Locate the cell with the specified text and output its [X, Y] center coordinate. 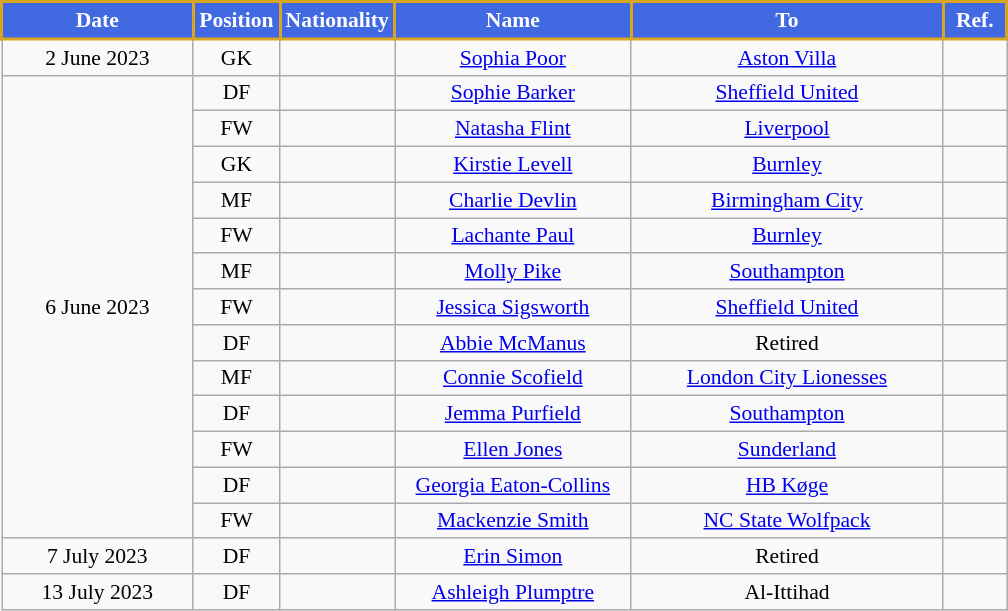
Liverpool [787, 129]
To [787, 20]
Georgia Eaton-Collins [514, 485]
Birmingham City [787, 200]
Sophie Barker [514, 93]
Date [98, 20]
Jemma Purfield [514, 414]
Natasha Flint [514, 129]
Position [236, 20]
Lachante Paul [514, 236]
Jessica Sigsworth [514, 307]
Abbie McManus [514, 343]
Al-Ittihad [787, 592]
Erin Simon [514, 557]
Molly Pike [514, 272]
Ashleigh Plumptre [514, 592]
Ellen Jones [514, 450]
Kirstie Levell [514, 165]
Nationality [338, 20]
2 June 2023 [98, 57]
Mackenzie Smith [514, 521]
Connie Scofield [514, 378]
Charlie Devlin [514, 200]
13 July 2023 [98, 592]
Sunderland [787, 450]
NC State Wolfpack [787, 521]
Name [514, 20]
Ref. [975, 20]
HB Køge [787, 485]
7 July 2023 [98, 557]
London City Lionesses [787, 378]
Sophia Poor [514, 57]
6 June 2023 [98, 306]
Aston Villa [787, 57]
